Determine the (x, y) coordinate at the center of the cell enclosing the given text.  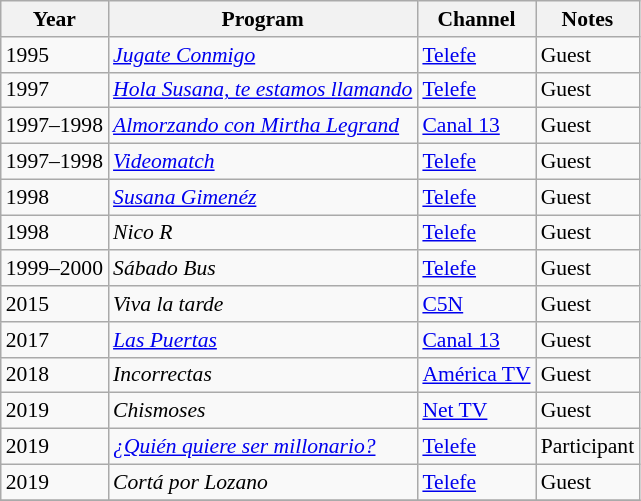
Cortá por Lozano (262, 482)
Nico R (262, 233)
1999–2000 (54, 269)
América TV (476, 375)
Chismoses (262, 411)
Hola Susana, te estamos llamando (262, 90)
Viva la tarde (262, 304)
Susana Gimenéz (262, 197)
Las Puertas (262, 340)
2018 (54, 375)
Incorrectas (262, 375)
1995 (54, 55)
Channel (476, 19)
Program (262, 19)
Year (54, 19)
2015 (54, 304)
Notes (588, 19)
Sábado Bus (262, 269)
1997 (54, 90)
Jugate Conmigo (262, 55)
¿Quién quiere ser millonario? (262, 447)
Participant (588, 447)
C5N (476, 304)
Almorzando con Mirtha Legrand (262, 126)
Net TV (476, 411)
Videomatch (262, 162)
2017 (54, 340)
